Determine the [X, Y] coordinate at the center of the cell enclosing the given text.  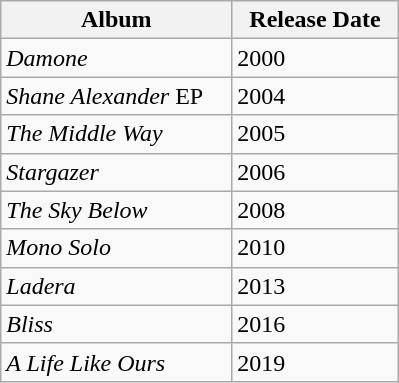
Damone [116, 58]
Mono Solo [116, 248]
Bliss [116, 324]
2016 [315, 324]
A Life Like Ours [116, 362]
2019 [315, 362]
Ladera [116, 286]
Album [116, 20]
2008 [315, 210]
The Middle Way [116, 134]
2005 [315, 134]
2006 [315, 172]
2000 [315, 58]
The Sky Below [116, 210]
2004 [315, 96]
Release Date [315, 20]
Shane Alexander EP [116, 96]
Stargazer [116, 172]
2010 [315, 248]
2013 [315, 286]
